Locate the cell with the specified text and output its (x, y) center coordinate. 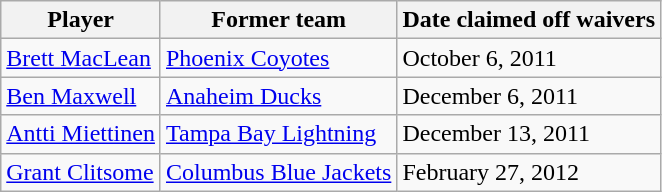
Anaheim Ducks (278, 96)
Tampa Bay Lightning (278, 134)
Antti Miettinen (81, 134)
Player (81, 20)
Date claimed off waivers (529, 20)
October 6, 2011 (529, 58)
Brett MacLean (81, 58)
December 13, 2011 (529, 134)
Grant Clitsome (81, 172)
Columbus Blue Jackets (278, 172)
Phoenix Coyotes (278, 58)
December 6, 2011 (529, 96)
Ben Maxwell (81, 96)
February 27, 2012 (529, 172)
Former team (278, 20)
